Extract the (x, y) coordinate from the center of the cell holding the provided text.  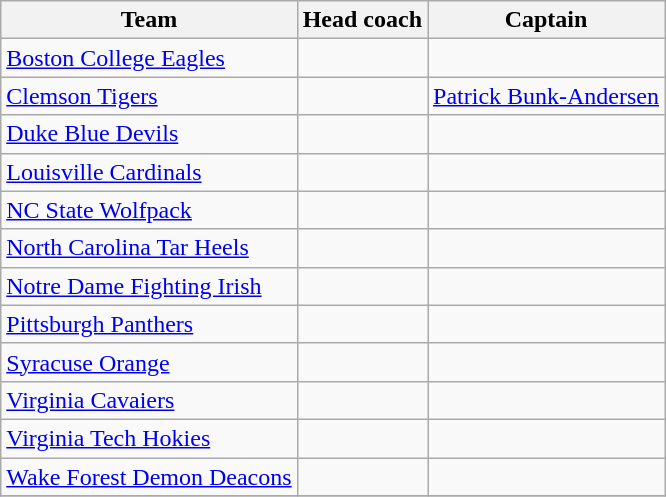
Virginia Tech Hokies (149, 438)
Pittsburgh Panthers (149, 324)
Head coach (362, 20)
Duke Blue Devils (149, 134)
Boston College Eagles (149, 58)
Notre Dame Fighting Irish (149, 286)
Louisville Cardinals (149, 172)
Wake Forest Demon Deacons (149, 477)
NC State Wolfpack (149, 210)
Team (149, 20)
Clemson Tigers (149, 96)
North Carolina Tar Heels (149, 248)
Captain (546, 20)
Virginia Cavaiers (149, 400)
Syracuse Orange (149, 362)
Patrick Bunk-Andersen (546, 96)
